Provide the [x, y] coordinate of the cell's center where the given text is located.  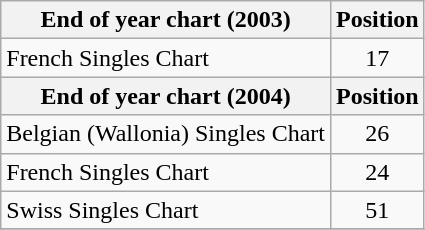
End of year chart (2004) [166, 96]
51 [377, 210]
26 [377, 134]
End of year chart (2003) [166, 20]
Swiss Singles Chart [166, 210]
Belgian (Wallonia) Singles Chart [166, 134]
17 [377, 58]
24 [377, 172]
